Find where the given text appears and provide that cell's center as (X, Y) coordinate. 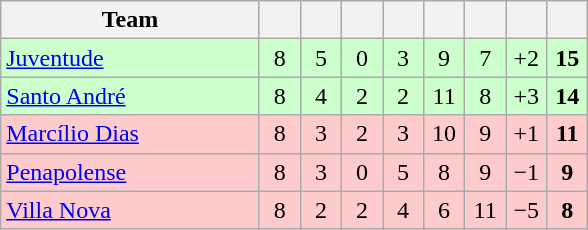
−1 (526, 172)
Villa Nova (130, 210)
14 (568, 96)
Santo André (130, 96)
Marcílio Dias (130, 134)
Juventude (130, 58)
6 (444, 210)
15 (568, 58)
7 (486, 58)
+3 (526, 96)
Team (130, 20)
−5 (526, 210)
+2 (526, 58)
+1 (526, 134)
Penapolense (130, 172)
10 (444, 134)
